Detect which cell encompasses the target text, then output its (X, Y) center coordinate. 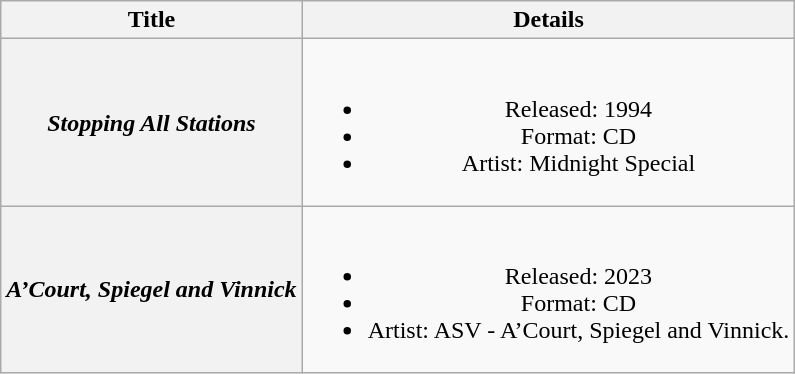
Released: 2023Format: CDArtist: ASV - A’Court, Spiegel and Vinnick. (548, 290)
Released: 1994Format: CDArtist: Midnight Special (548, 122)
Details (548, 20)
A’Court, Spiegel and Vinnick (152, 290)
Stopping All Stations (152, 122)
Title (152, 20)
